Pinpoint the cell where the given text exists, returning its (x, y) midpoint coordinate. 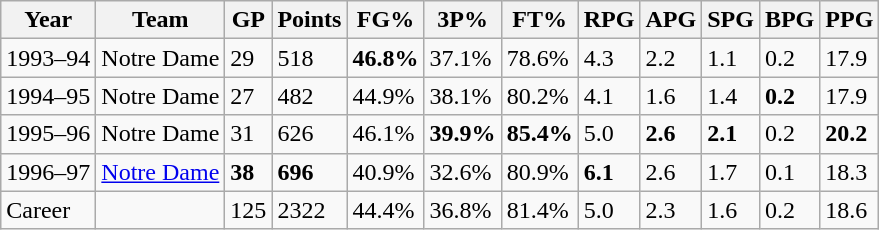
PPG (850, 20)
GP (248, 20)
1996–97 (48, 172)
46.8% (386, 58)
2.3 (671, 210)
SPG (731, 20)
626 (310, 134)
1.1 (731, 58)
6.1 (609, 172)
39.9% (462, 134)
1994–95 (48, 96)
1.4 (731, 96)
APG (671, 20)
Year (48, 20)
36.8% (462, 210)
4.3 (609, 58)
2322 (310, 210)
FG% (386, 20)
2.1 (731, 134)
40.9% (386, 172)
81.4% (540, 210)
32.6% (462, 172)
37.1% (462, 58)
78.6% (540, 58)
29 (248, 58)
1.7 (731, 172)
RPG (609, 20)
0.1 (789, 172)
4.1 (609, 96)
Points (310, 20)
2.2 (671, 58)
20.2 (850, 134)
18.3 (850, 172)
125 (248, 210)
518 (310, 58)
482 (310, 96)
80.9% (540, 172)
27 (248, 96)
Team (160, 20)
3P% (462, 20)
80.2% (540, 96)
BPG (789, 20)
Career (48, 210)
44.9% (386, 96)
46.1% (386, 134)
44.4% (386, 210)
1993–94 (48, 58)
31 (248, 134)
38.1% (462, 96)
38 (248, 172)
FT% (540, 20)
18.6 (850, 210)
696 (310, 172)
85.4% (540, 134)
1995–96 (48, 134)
